Scan for the cell matching the given text and deliver its [x, y] coordinate at center. 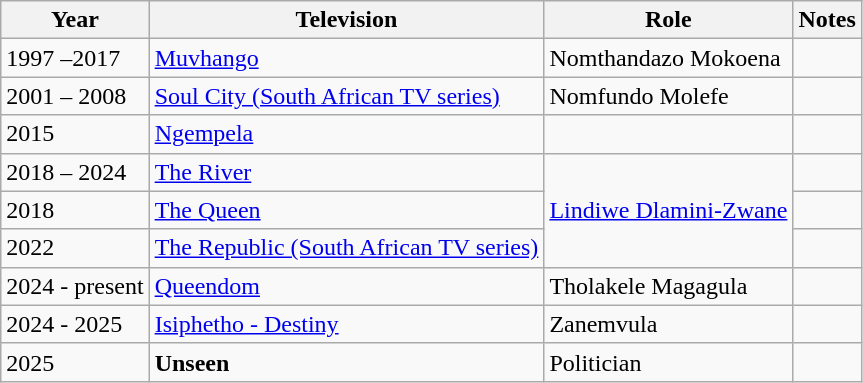
Queendom [346, 286]
Role [668, 20]
Notes [827, 20]
2024 - 2025 [75, 324]
Television [346, 20]
Politician [668, 362]
2022 [75, 248]
The Queen [346, 210]
Zanemvula [668, 324]
The River [346, 172]
Tholakele Magagula [668, 286]
2018 – 2024 [75, 172]
2025 [75, 362]
Soul City (South African TV series) [346, 96]
Lindiwe Dlamini-Zwane [668, 210]
2024 - present [75, 286]
Nomthandazo Mokoena [668, 58]
The Republic (South African TV series) [346, 248]
2015 [75, 134]
Nomfundo Molefe [668, 96]
2001 – 2008 [75, 96]
Year [75, 20]
Isiphetho - Destiny [346, 324]
2018 [75, 210]
1997 –2017 [75, 58]
Unseen [346, 362]
Ngempela [346, 134]
Muvhango [346, 58]
